Output the (x, y) coordinate of the center of the cell containing the given text.  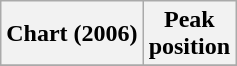
Peakposition (189, 34)
Chart (2006) (72, 34)
